Detect which cell encompasses the target text, then output its [x, y] center coordinate. 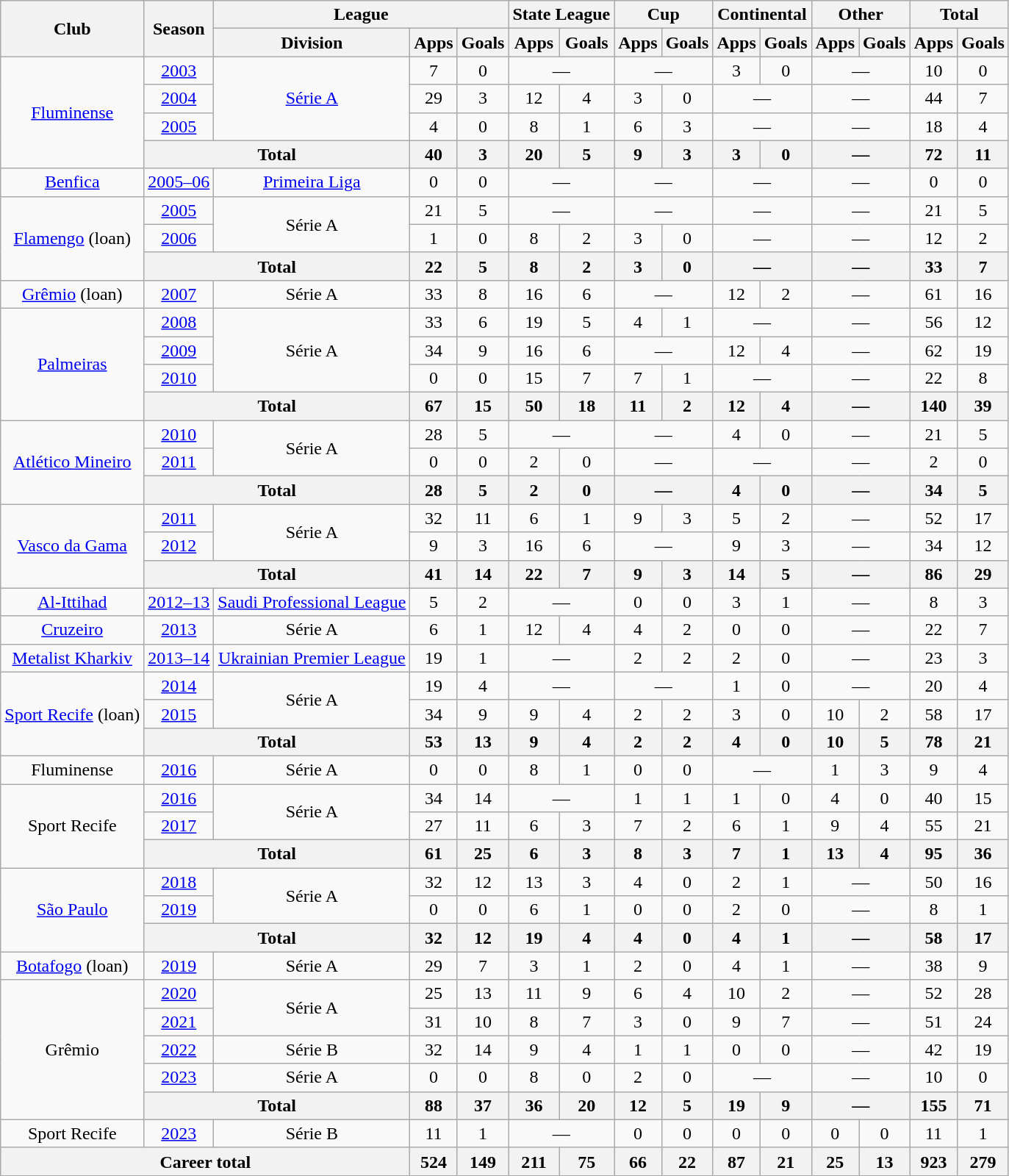
24 [983, 1022]
2009 [179, 351]
87 [736, 1161]
2012 [179, 546]
Division [312, 43]
155 [933, 1105]
Club [72, 29]
State League [561, 15]
Grêmio (loan) [72, 294]
Atlético Mineiro [72, 462]
2006 [179, 238]
2005–06 [179, 182]
Benfica [72, 182]
2013 [179, 630]
78 [933, 742]
95 [933, 854]
524 [434, 1161]
Metalist Kharkiv [72, 658]
Primeira Liga [312, 182]
Sport Recife (loan) [72, 714]
2022 [179, 1050]
2015 [179, 714]
Palmeiras [72, 364]
37 [483, 1105]
2020 [179, 994]
27 [434, 826]
71 [983, 1105]
211 [534, 1161]
Flamengo (loan) [72, 238]
38 [933, 966]
66 [638, 1161]
2018 [179, 882]
88 [434, 1105]
42 [933, 1050]
2021 [179, 1022]
São Paulo [72, 910]
41 [434, 574]
2003 [179, 71]
Cup [664, 15]
53 [434, 742]
Ukrainian Premier League [312, 658]
140 [933, 406]
Continental [762, 15]
Other [861, 15]
Vasco da Gama [72, 546]
149 [483, 1161]
55 [933, 826]
Grêmio [72, 1050]
44 [933, 98]
League [362, 15]
31 [434, 1022]
Al-Ittihad [72, 602]
279 [983, 1161]
Saudi Professional League [312, 602]
75 [586, 1161]
56 [933, 322]
2007 [179, 294]
62 [933, 351]
23 [933, 658]
2017 [179, 826]
Cruzeiro [72, 630]
Career total [206, 1161]
51 [933, 1022]
Season [179, 29]
923 [933, 1161]
2014 [179, 686]
2004 [179, 98]
2013–14 [179, 658]
Botafogo (loan) [72, 966]
2012–13 [179, 602]
2008 [179, 322]
67 [434, 406]
39 [983, 406]
72 [933, 154]
86 [933, 574]
